Detect which cell encompasses the target text, then output its (X, Y) center coordinate. 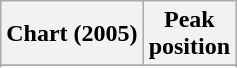
Peak position (189, 34)
Chart (2005) (72, 34)
